Find where the given text appears and provide that cell's center as [X, Y] coordinate. 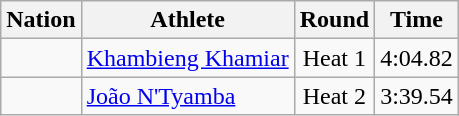
Khambieng Khamiar [188, 58]
3:39.54 [417, 96]
Heat 1 [334, 58]
Time [417, 20]
Round [334, 20]
Athlete [188, 20]
4:04.82 [417, 58]
Nation [41, 20]
João N'Tyamba [188, 96]
Heat 2 [334, 96]
